Find where the given text appears and provide that cell's center as [x, y] coordinate. 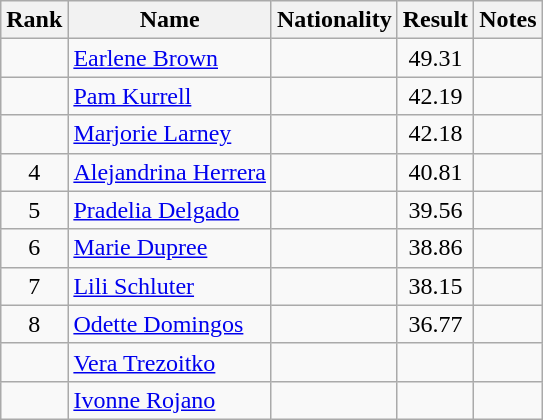
5 [34, 210]
Result [435, 20]
4 [34, 172]
42.19 [435, 96]
40.81 [435, 172]
8 [34, 324]
Earlene Brown [170, 58]
7 [34, 286]
Alejandrina Herrera [170, 172]
Name [170, 20]
Vera Trezoitko [170, 362]
Pradelia Delgado [170, 210]
Nationality [334, 20]
36.77 [435, 324]
Rank [34, 20]
49.31 [435, 58]
Lili Schluter [170, 286]
38.86 [435, 248]
38.15 [435, 286]
Marie Dupree [170, 248]
Odette Domingos [170, 324]
Ivonne Rojano [170, 400]
Notes [508, 20]
Pam Kurrell [170, 96]
6 [34, 248]
39.56 [435, 210]
Marjorie Larney [170, 134]
42.18 [435, 134]
